Determine the (X, Y) coordinate at the center of the cell enclosing the given text.  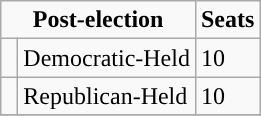
Seats (227, 20)
Post-election (98, 20)
Democratic-Held (107, 58)
Republican-Held (107, 96)
